Find where the given text appears and provide that cell's center as [X, Y] coordinate. 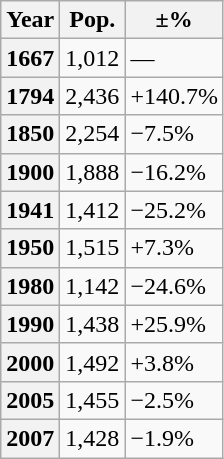
2,254 [92, 134]
1980 [30, 286]
2,436 [92, 96]
1941 [30, 210]
+7.3% [174, 248]
1,438 [92, 324]
1,142 [92, 286]
— [174, 58]
1,412 [92, 210]
2005 [30, 400]
−25.2% [174, 210]
1,515 [92, 248]
1950 [30, 248]
1,888 [92, 172]
+25.9% [174, 324]
1900 [30, 172]
−16.2% [174, 172]
+3.8% [174, 362]
±% [174, 20]
Pop. [92, 20]
2000 [30, 362]
1990 [30, 324]
1,492 [92, 362]
Year [30, 20]
1,428 [92, 438]
1667 [30, 58]
−24.6% [174, 286]
1,012 [92, 58]
+140.7% [174, 96]
−7.5% [174, 134]
1794 [30, 96]
1850 [30, 134]
−2.5% [174, 400]
2007 [30, 438]
−1.9% [174, 438]
1,455 [92, 400]
